Capture the cell that displays the provided text and extract its [X, Y] central coordinate. 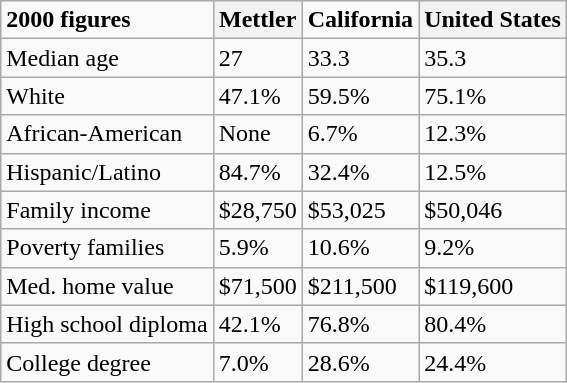
32.4% [360, 172]
6.7% [360, 134]
28.6% [360, 362]
5.9% [258, 248]
$119,600 [493, 286]
42.1% [258, 324]
United States [493, 20]
College degree [107, 362]
76.8% [360, 324]
Hispanic/Latino [107, 172]
80.4% [493, 324]
African-American [107, 134]
10.6% [360, 248]
Mettler [258, 20]
Med. home value [107, 286]
9.2% [493, 248]
24.4% [493, 362]
California [360, 20]
12.3% [493, 134]
$211,500 [360, 286]
$71,500 [258, 286]
27 [258, 58]
35.3 [493, 58]
Median age [107, 58]
12.5% [493, 172]
7.0% [258, 362]
High school diploma [107, 324]
2000 figures [107, 20]
White [107, 96]
59.5% [360, 96]
$50,046 [493, 210]
$53,025 [360, 210]
75.1% [493, 96]
None [258, 134]
$28,750 [258, 210]
84.7% [258, 172]
Poverty families [107, 248]
47.1% [258, 96]
Family income [107, 210]
33.3 [360, 58]
